Output the [X, Y] coordinate of the center of the cell containing the given text.  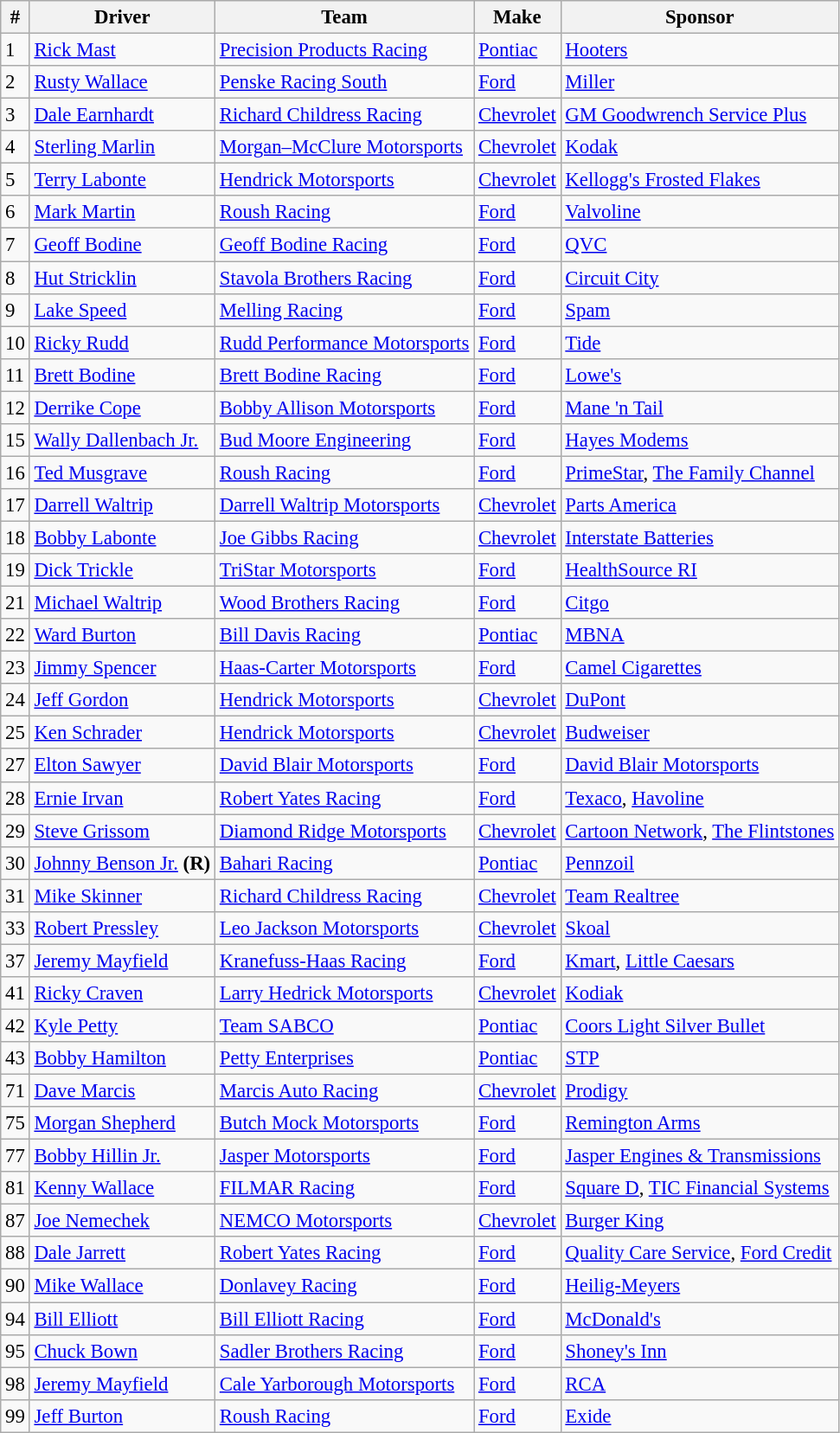
Bobby Hillin Jr. [122, 1156]
QVC [700, 245]
Jimmy Spencer [122, 668]
Diamond Ridge Motorsports [344, 831]
5 [16, 180]
Mike Skinner [122, 896]
12 [16, 408]
Jasper Engines & Transmissions [700, 1156]
Wood Brothers Racing [344, 603]
Hooters [700, 50]
Bill Davis Racing [344, 635]
29 [16, 831]
Bobby Hamilton [122, 1058]
Mike Wallace [122, 1286]
Hayes Modems [700, 440]
Haas-Carter Motorsports [344, 668]
Ward Burton [122, 635]
Quality Care Service, Ford Credit [700, 1254]
8 [16, 278]
HealthSource RI [700, 570]
Ricky Craven [122, 993]
43 [16, 1058]
Spam [700, 310]
RCA [700, 1384]
Derrike Cope [122, 408]
Citgo [700, 603]
9 [16, 310]
STP [700, 1058]
Team Realtree [700, 896]
Dale Earnhardt [122, 115]
Ernie Irvan [122, 798]
Camel Cigarettes [700, 668]
24 [16, 700]
Leo Jackson Motorsports [344, 929]
GM Goodwrench Service Plus [700, 115]
Marcis Auto Racing [344, 1091]
Joe Gibbs Racing [344, 537]
FILMAR Racing [344, 1188]
Coors Light Silver Bullet [700, 1025]
Kodiak [700, 993]
2 [16, 82]
Hut Stricklin [122, 278]
Lowe's [700, 375]
7 [16, 245]
Melling Racing [344, 310]
Kodak [700, 147]
Ricky Rudd [122, 343]
Stavola Brothers Racing [344, 278]
Rudd Performance Motorsports [344, 343]
Bahari Racing [344, 863]
Mane 'n Tail [700, 408]
# [16, 17]
88 [16, 1254]
41 [16, 993]
Circuit City [700, 278]
Morgan Shepherd [122, 1123]
Robert Pressley [122, 929]
37 [16, 961]
Tide [700, 343]
Budweiser [700, 733]
Sadler Brothers Racing [344, 1351]
15 [16, 440]
42 [16, 1025]
Shoney's Inn [700, 1351]
TriStar Motorsports [344, 570]
Team [344, 17]
Kellogg's Frosted Flakes [700, 180]
99 [16, 1416]
Steve Grissom [122, 831]
Geoff Bodine [122, 245]
Bill Elliott Racing [344, 1319]
22 [16, 635]
Rick Mast [122, 50]
Terry Labonte [122, 180]
Bud Moore Engineering [344, 440]
Rusty Wallace [122, 82]
Dave Marcis [122, 1091]
Heilig-Meyers [700, 1286]
25 [16, 733]
Morgan–McClure Motorsports [344, 147]
NEMCO Motorsports [344, 1221]
87 [16, 1221]
Jasper Motorsports [344, 1156]
Driver [122, 17]
Ted Musgrave [122, 472]
Lake Speed [122, 310]
Precision Products Racing [344, 50]
98 [16, 1384]
Bobby Labonte [122, 537]
Mark Martin [122, 212]
Geoff Bodine Racing [344, 245]
75 [16, 1123]
81 [16, 1188]
Joe Nemechek [122, 1221]
28 [16, 798]
Brett Bodine [122, 375]
4 [16, 147]
21 [16, 603]
Prodigy [700, 1091]
77 [16, 1156]
Donlavey Racing [344, 1286]
Chuck Bown [122, 1351]
Kyle Petty [122, 1025]
Darrell Waltrip [122, 505]
27 [16, 766]
Jeff Gordon [122, 700]
Texaco, Havoline [700, 798]
Jeff Burton [122, 1416]
31 [16, 896]
Kranefuss-Haas Racing [344, 961]
94 [16, 1319]
Kenny Wallace [122, 1188]
Miller [700, 82]
Penske Racing South [344, 82]
Team SABCO [344, 1025]
Make [517, 17]
Exide [700, 1416]
6 [16, 212]
Bobby Allison Motorsports [344, 408]
Johnny Benson Jr. (R) [122, 863]
PrimeStar, The Family Channel [700, 472]
McDonald's [700, 1319]
30 [16, 863]
Michael Waltrip [122, 603]
23 [16, 668]
Pennzoil [700, 863]
Valvoline [700, 212]
Sponsor [700, 17]
16 [16, 472]
Butch Mock Motorsports [344, 1123]
Burger King [700, 1221]
Bill Elliott [122, 1319]
11 [16, 375]
1 [16, 50]
Brett Bodine Racing [344, 375]
Wally Dallenbach Jr. [122, 440]
Ken Schrader [122, 733]
Cale Yarborough Motorsports [344, 1384]
17 [16, 505]
Dick Trickle [122, 570]
Skoal [700, 929]
18 [16, 537]
Remington Arms [700, 1123]
MBNA [700, 635]
33 [16, 929]
DuPont [700, 700]
Dale Jarrett [122, 1254]
10 [16, 343]
Square D, TIC Financial Systems [700, 1188]
Cartoon Network, The Flintstones [700, 831]
Darrell Waltrip Motorsports [344, 505]
19 [16, 570]
Petty Enterprises [344, 1058]
95 [16, 1351]
Sterling Marlin [122, 147]
Elton Sawyer [122, 766]
Kmart, Little Caesars [700, 961]
90 [16, 1286]
71 [16, 1091]
3 [16, 115]
Parts America [700, 505]
Interstate Batteries [700, 537]
Larry Hedrick Motorsports [344, 993]
